Detect which cell encompasses the target text, then output its [X, Y] center coordinate. 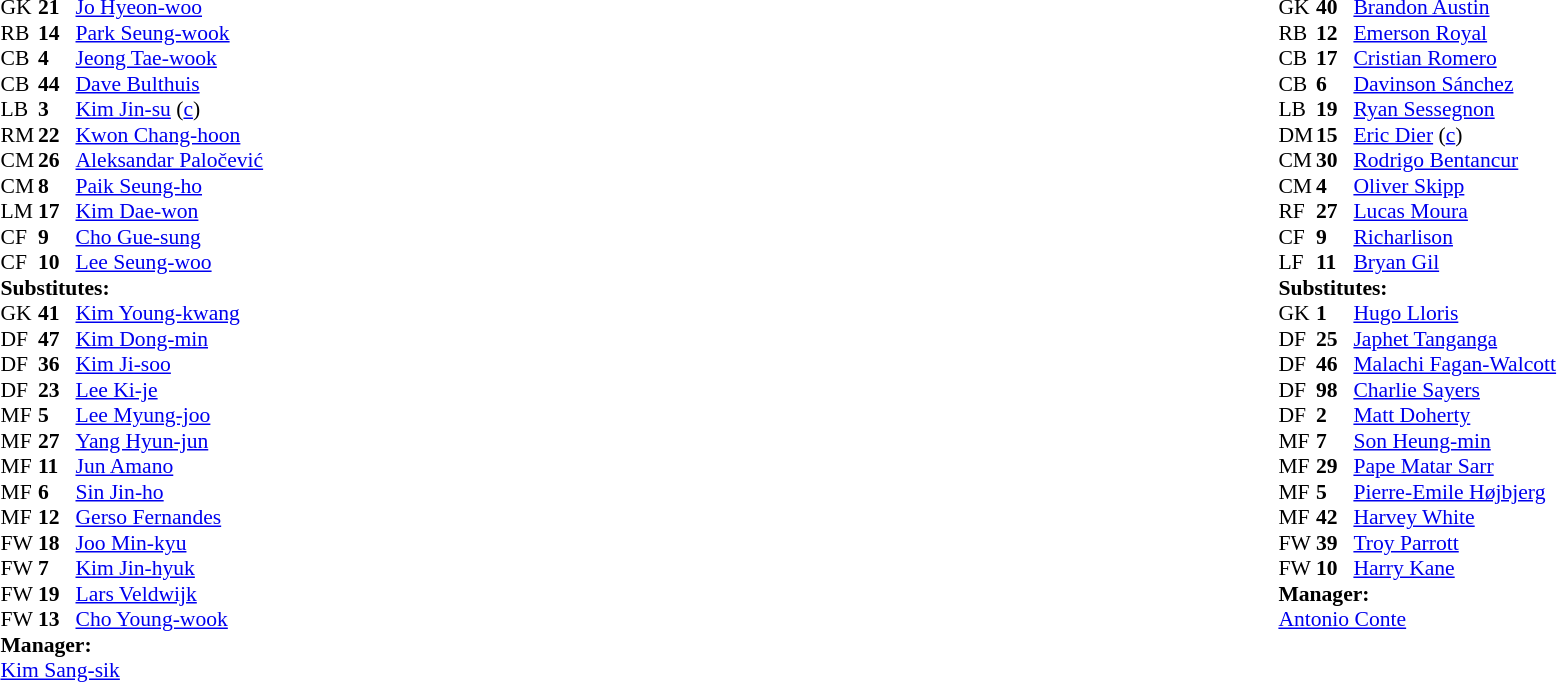
22 [57, 135]
Eric Dier (c) [1454, 135]
Aleksandar Paločević [170, 161]
42 [1335, 517]
98 [1335, 390]
Park Seung-wook [170, 33]
1 [1335, 313]
Son Heung-min [1454, 441]
Sin Jin-ho [170, 492]
39 [1335, 543]
15 [1335, 135]
Lee Ki-je [170, 390]
Lars Veldwijk [170, 594]
DM [1297, 135]
Emerson Royal [1454, 33]
LM [19, 211]
Pape Matar Sarr [1454, 467]
Cristian Romero [1454, 59]
3 [57, 109]
Gerso Fernandes [170, 517]
LF [1297, 263]
26 [57, 161]
30 [1335, 161]
Malachi Fagan-Walcott [1454, 365]
Cho Gue-sung [170, 237]
Kim Dae-won [170, 211]
Hugo Lloris [1454, 313]
Harry Kane [1454, 569]
Dave Bulthuis [170, 84]
41 [57, 313]
Davinson Sánchez [1454, 84]
14 [57, 33]
RM [19, 135]
Kim Young-kwang [170, 313]
Kim Ji-soo [170, 365]
Pierre-Emile Højbjerg [1454, 492]
Bryan Gil [1454, 263]
Ryan Sessegnon [1454, 109]
Richarlison [1454, 237]
8 [57, 186]
Kim Dong-min [170, 339]
Joo Min-kyu [170, 543]
Kim Jin-hyuk [170, 569]
47 [57, 339]
RF [1297, 211]
Harvey White [1454, 517]
Jeong Tae-wook [170, 59]
18 [57, 543]
Lee Seung-woo [170, 263]
Lee Myung-joo [170, 415]
13 [57, 619]
23 [57, 390]
Charlie Sayers [1454, 390]
Cho Young-wook [170, 619]
Lucas Moura [1454, 211]
Antonio Conte [1417, 619]
46 [1335, 365]
Rodrigo Bentancur [1454, 161]
Troy Parrott [1454, 543]
44 [57, 84]
25 [1335, 339]
Jun Amano [170, 467]
36 [57, 365]
2 [1335, 415]
Yang Hyun-jun [170, 441]
Kim Jin-su (c) [170, 109]
Oliver Skipp [1454, 186]
Japhet Tanganga [1454, 339]
Kwon Chang-hoon [170, 135]
29 [1335, 467]
Paik Seung-ho [170, 186]
Matt Doherty [1454, 415]
